Find where the given text appears and provide that cell's center as [X, Y] coordinate. 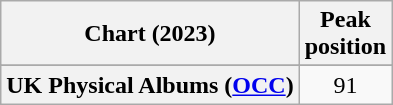
Peakposition [345, 34]
91 [345, 85]
Chart (2023) [150, 34]
UK Physical Albums (OCC) [150, 85]
